Locate the cell with the specified text and output its (x, y) center coordinate. 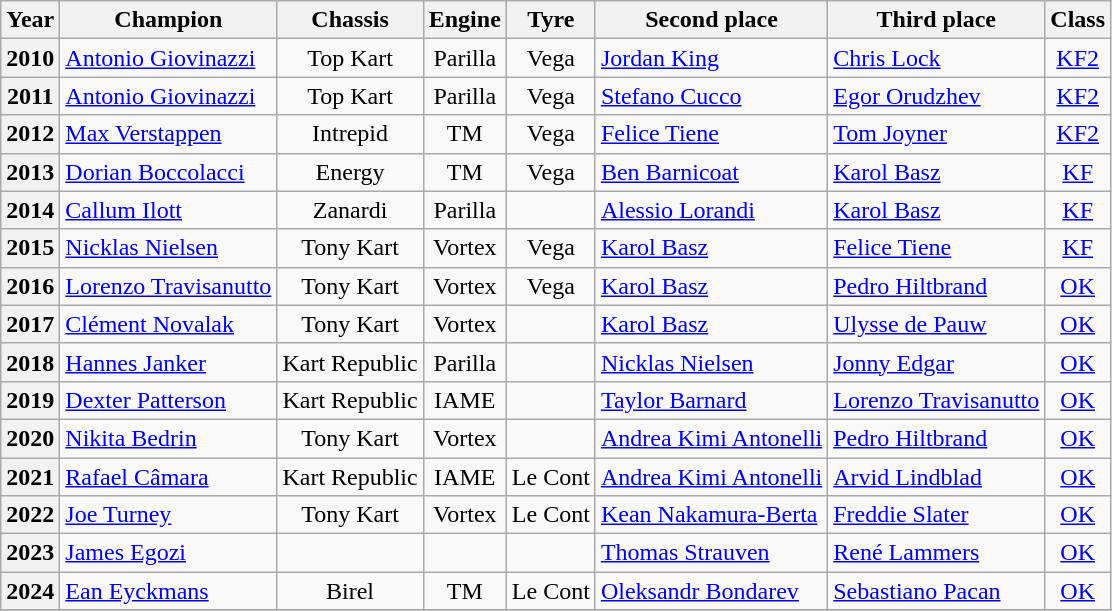
Ulysse de Pauw (936, 324)
2024 (30, 591)
2017 (30, 324)
2016 (30, 286)
2010 (30, 58)
2018 (30, 362)
Energy (350, 172)
Third place (936, 20)
Rafael Câmara (168, 477)
Tom Joyner (936, 134)
2019 (30, 400)
Oleksandr Bondarev (711, 591)
Second place (711, 20)
Arvid Lindblad (936, 477)
James Egozi (168, 553)
Ean Eyckmans (168, 591)
Taylor Barnard (711, 400)
2020 (30, 438)
Ben Barnicoat (711, 172)
2015 (30, 248)
Dexter Patterson (168, 400)
Jordan King (711, 58)
Hannes Janker (168, 362)
Stefano Cucco (711, 96)
2021 (30, 477)
Freddie Slater (936, 515)
Engine (464, 20)
René Lammers (936, 553)
Nikita Bedrin (168, 438)
2022 (30, 515)
Birel (350, 591)
Champion (168, 20)
2012 (30, 134)
Tyre (550, 20)
Year (30, 20)
Thomas Strauven (711, 553)
2011 (30, 96)
2013 (30, 172)
2014 (30, 210)
Dorian Boccolacci (168, 172)
Sebastiano Pacan (936, 591)
Chris Lock (936, 58)
Max Verstappen (168, 134)
Chassis (350, 20)
Zanardi (350, 210)
Egor Orudzhev (936, 96)
2023 (30, 553)
Class (1078, 20)
Kean Nakamura-Berta (711, 515)
Jonny Edgar (936, 362)
Alessio Lorandi (711, 210)
Intrepid (350, 134)
Clément Novalak (168, 324)
Joe Turney (168, 515)
Callum Ilott (168, 210)
